Identify which cell holds the provided text, then report its [X, Y] central coordinate. 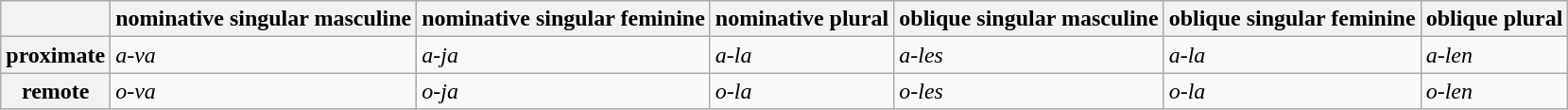
nominative plural [801, 19]
remote [56, 91]
o-ja [563, 91]
oblique plural [1494, 19]
o-va [264, 91]
o-les [1028, 91]
oblique singular masculine [1028, 19]
proximate [56, 55]
oblique singular feminine [1292, 19]
nominative singular feminine [563, 19]
o-len [1494, 91]
a-len [1494, 55]
a-va [264, 55]
a-les [1028, 55]
nominative singular masculine [264, 19]
a-ja [563, 55]
